Return [X, Y] of the center of cell containing provided text 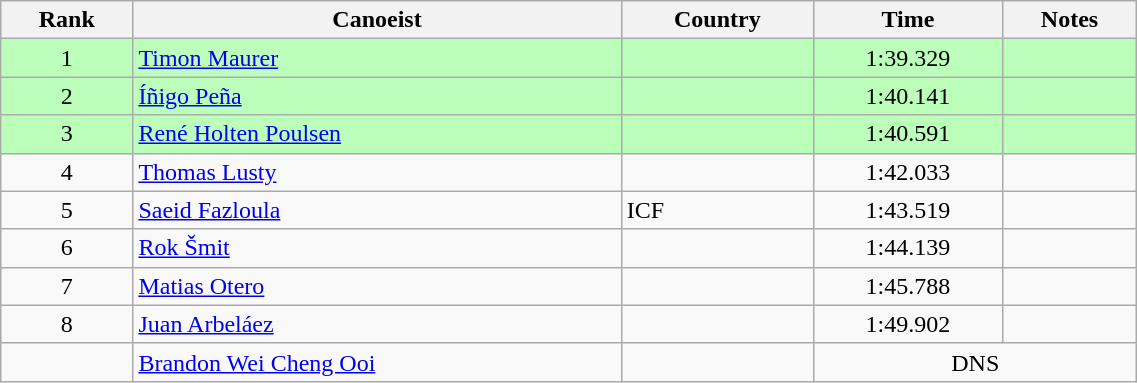
1:39.329 [908, 58]
1:49.902 [908, 324]
1 [67, 58]
2 [67, 96]
DNS [976, 362]
7 [67, 286]
6 [67, 248]
Íñigo Peña [377, 96]
René Holten Poulsen [377, 134]
Saeid Fazloula [377, 210]
1:42.033 [908, 172]
Canoeist [377, 20]
Rank [67, 20]
1:40.141 [908, 96]
3 [67, 134]
Country [717, 20]
Notes [1070, 20]
Matias Otero [377, 286]
4 [67, 172]
ICF [717, 210]
1:44.139 [908, 248]
1:40.591 [908, 134]
Rok Šmit [377, 248]
Time [908, 20]
Thomas Lusty [377, 172]
Timon Maurer [377, 58]
Juan Arbeláez [377, 324]
8 [67, 324]
Brandon Wei Cheng Ooi [377, 362]
5 [67, 210]
1:43.519 [908, 210]
1:45.788 [908, 286]
